Search for the cell housing the specified text and yield its [x, y] center coordinate. 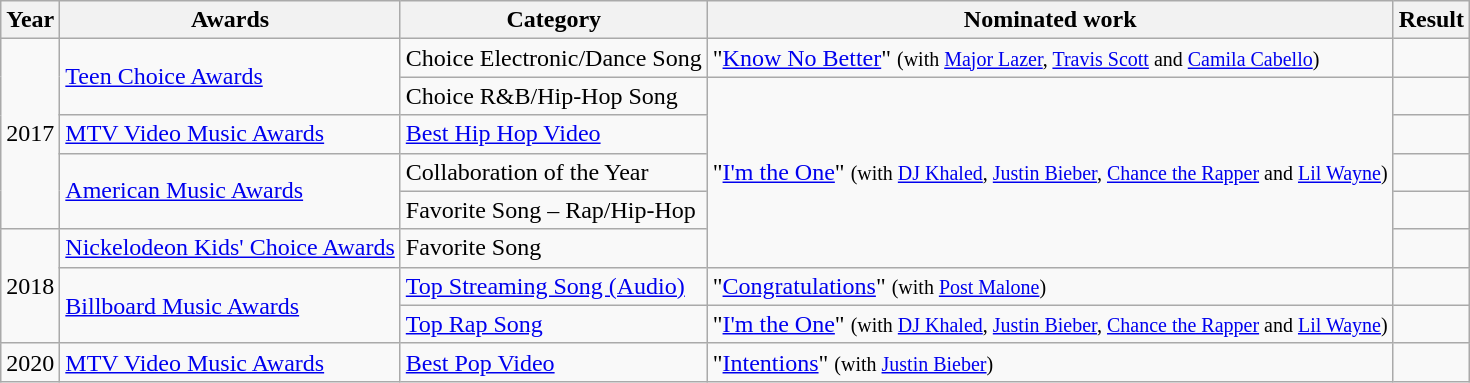
2018 [30, 286]
Nickelodeon Kids' Choice Awards [230, 248]
Top Streaming Song (Audio) [554, 286]
2020 [30, 362]
Favorite Song – Rap/Hip-Hop [554, 210]
Top Rap Song [554, 324]
Choice Electronic/Dance Song [554, 58]
Billboard Music Awards [230, 305]
Year [30, 20]
Nominated work [1050, 20]
Category [554, 20]
Collaboration of the Year [554, 172]
Best Hip Hop Video [554, 134]
"Congratulations" (with Post Malone) [1050, 286]
Result [1431, 20]
Favorite Song [554, 248]
Teen Choice Awards [230, 77]
2017 [30, 134]
"Intentions" (with Justin Bieber) [1050, 362]
Choice R&B/Hip-Hop Song [554, 96]
Awards [230, 20]
"Know No Better" (with Major Lazer, Travis Scott and Camila Cabello) [1050, 58]
Best Pop Video [554, 362]
American Music Awards [230, 191]
